Determine the (X, Y) coordinate at the center of the cell enclosing the given text.  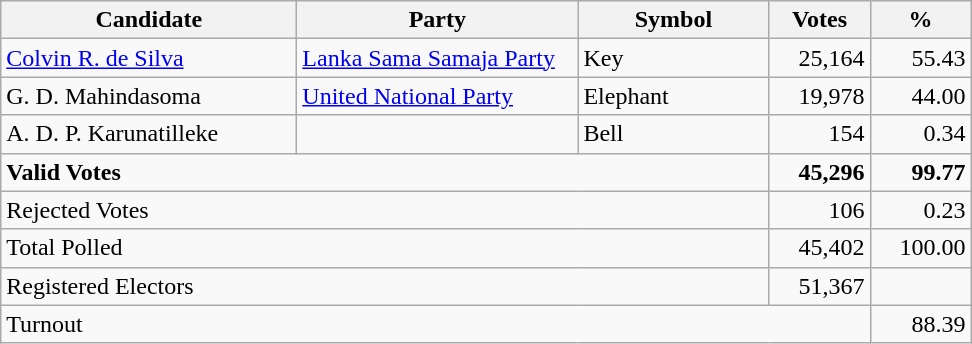
% (920, 20)
A. D. P. Karunatilleke (149, 134)
88.39 (920, 324)
Key (674, 58)
19,978 (820, 96)
106 (820, 210)
45,402 (820, 248)
Rejected Votes (385, 210)
99.77 (920, 172)
Registered Electors (385, 286)
0.23 (920, 210)
Valid Votes (385, 172)
Candidate (149, 20)
Elephant (674, 96)
Lanka Sama Samaja Party (438, 58)
45,296 (820, 172)
Party (438, 20)
Bell (674, 134)
G. D. Mahindasoma (149, 96)
Colvin R. de Silva (149, 58)
Votes (820, 20)
Symbol (674, 20)
0.34 (920, 134)
100.00 (920, 248)
55.43 (920, 58)
25,164 (820, 58)
154 (820, 134)
51,367 (820, 286)
Total Polled (385, 248)
Turnout (436, 324)
44.00 (920, 96)
United National Party (438, 96)
